Output the (X, Y) coordinate of the center of the cell containing the given text.  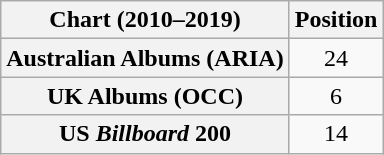
Chart (2010–2019) (145, 20)
24 (336, 58)
Australian Albums (ARIA) (145, 58)
US Billboard 200 (145, 134)
UK Albums (OCC) (145, 96)
6 (336, 96)
14 (336, 134)
Position (336, 20)
